Determine the (x, y) coordinate at the center of the cell enclosing the given text.  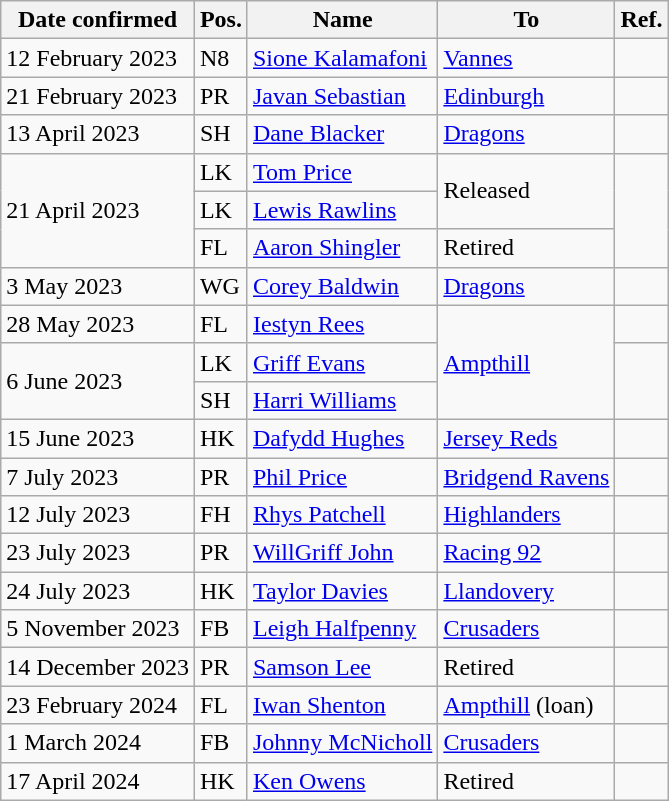
WG (220, 286)
Date confirmed (98, 20)
Iwan Shenton (342, 705)
Harri Williams (342, 400)
Name (342, 20)
Aaron Shingler (342, 248)
Corey Baldwin (342, 286)
Lewis Rawlins (342, 210)
17 April 2024 (98, 781)
3 May 2023 (98, 286)
FH (220, 515)
Bridgend Ravens (526, 477)
Ampthill (526, 362)
Phil Price (342, 477)
21 February 2023 (98, 96)
Taylor Davies (342, 591)
Javan Sebastian (342, 96)
WillGriff John (342, 553)
Dane Blacker (342, 134)
Highlanders (526, 515)
6 June 2023 (98, 381)
15 June 2023 (98, 438)
Jersey Reds (526, 438)
Dafydd Hughes (342, 438)
Ref. (642, 20)
12 February 2023 (98, 58)
Edinburgh (526, 96)
Racing 92 (526, 553)
Pos. (220, 20)
12 July 2023 (98, 515)
Rhys Patchell (342, 515)
To (526, 20)
Samson Lee (342, 667)
N8 (220, 58)
Ken Owens (342, 781)
23 February 2024 (98, 705)
Tom Price (342, 172)
Iestyn Rees (342, 324)
23 July 2023 (98, 553)
Leigh Halfpenny (342, 629)
13 April 2023 (98, 134)
Ampthill (loan) (526, 705)
21 April 2023 (98, 210)
Sione Kalamafoni (342, 58)
24 July 2023 (98, 591)
Vannes (526, 58)
1 March 2024 (98, 743)
5 November 2023 (98, 629)
7 July 2023 (98, 477)
14 December 2023 (98, 667)
Released (526, 191)
28 May 2023 (98, 324)
Johnny McNicholl (342, 743)
Llandovery (526, 591)
Griff Evans (342, 362)
